Determine the [X, Y] coordinate at the center of the cell enclosing the given text.  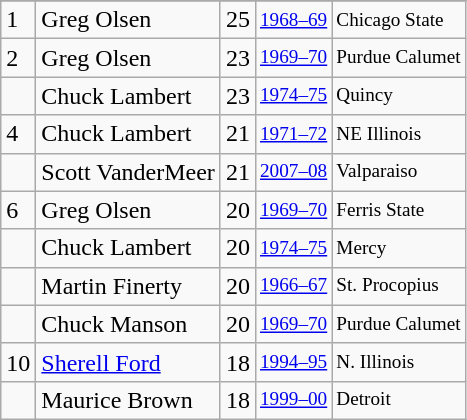
10 [18, 362]
1966–67 [293, 286]
Martin Finerty [128, 286]
1 [18, 20]
Detroit [398, 400]
1994–95 [293, 362]
1971–72 [293, 134]
4 [18, 134]
St. Procopius [398, 286]
1968–69 [293, 20]
Scott VanderMeer [128, 172]
2 [18, 58]
Mercy [398, 248]
Sherell Ford [128, 362]
Quincy [398, 96]
NE Illinois [398, 134]
Maurice Brown [128, 400]
Chuck Manson [128, 324]
25 [238, 20]
Ferris State [398, 210]
2007–08 [293, 172]
Chicago State [398, 20]
Valparaiso [398, 172]
6 [18, 210]
1999–00 [293, 400]
N. Illinois [398, 362]
